Locate the cell with the specified text and output its (X, Y) center coordinate. 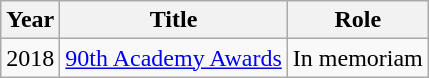
In memoriam (358, 58)
90th Academy Awards (174, 58)
Year (30, 20)
Role (358, 20)
2018 (30, 58)
Title (174, 20)
